Return [X, Y] of the center of cell containing provided text 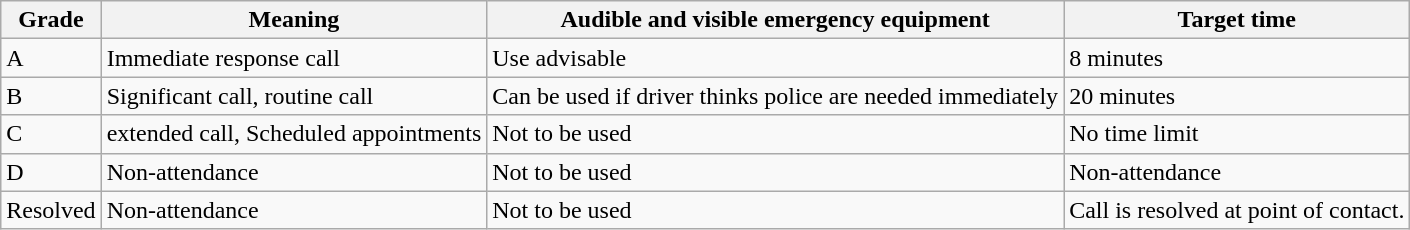
20 minutes [1237, 96]
B [51, 96]
D [51, 172]
Use advisable [776, 58]
A [51, 58]
Immediate response call [294, 58]
Can be used if driver thinks police are needed immediately [776, 96]
Meaning [294, 20]
Call is resolved at point of contact. [1237, 210]
Significant call, routine call [294, 96]
Resolved [51, 210]
8 minutes [1237, 58]
Grade [51, 20]
C [51, 134]
extended call, Scheduled appointments [294, 134]
Target time [1237, 20]
Audible and visible emergency equipment [776, 20]
No time limit [1237, 134]
